For the text-containing cell, return its midpoint in (X, Y) coordinate format. 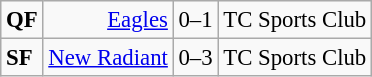
0–3 (196, 58)
New Radiant (108, 58)
Eagles (108, 20)
QF (22, 20)
SF (22, 58)
0–1 (196, 20)
